Provide the [x, y] coordinate of the cell's center where the given text is located.  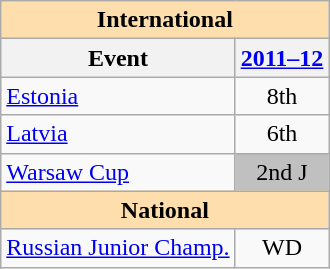
Latvia [118, 134]
WD [282, 248]
2nd J [282, 172]
Event [118, 58]
Warsaw Cup [118, 172]
8th [282, 96]
Russian Junior Champ. [118, 248]
6th [282, 134]
2011–12 [282, 58]
International [165, 20]
National [165, 210]
Estonia [118, 96]
